Detect which cell encompasses the target text, then output its [X, Y] center coordinate. 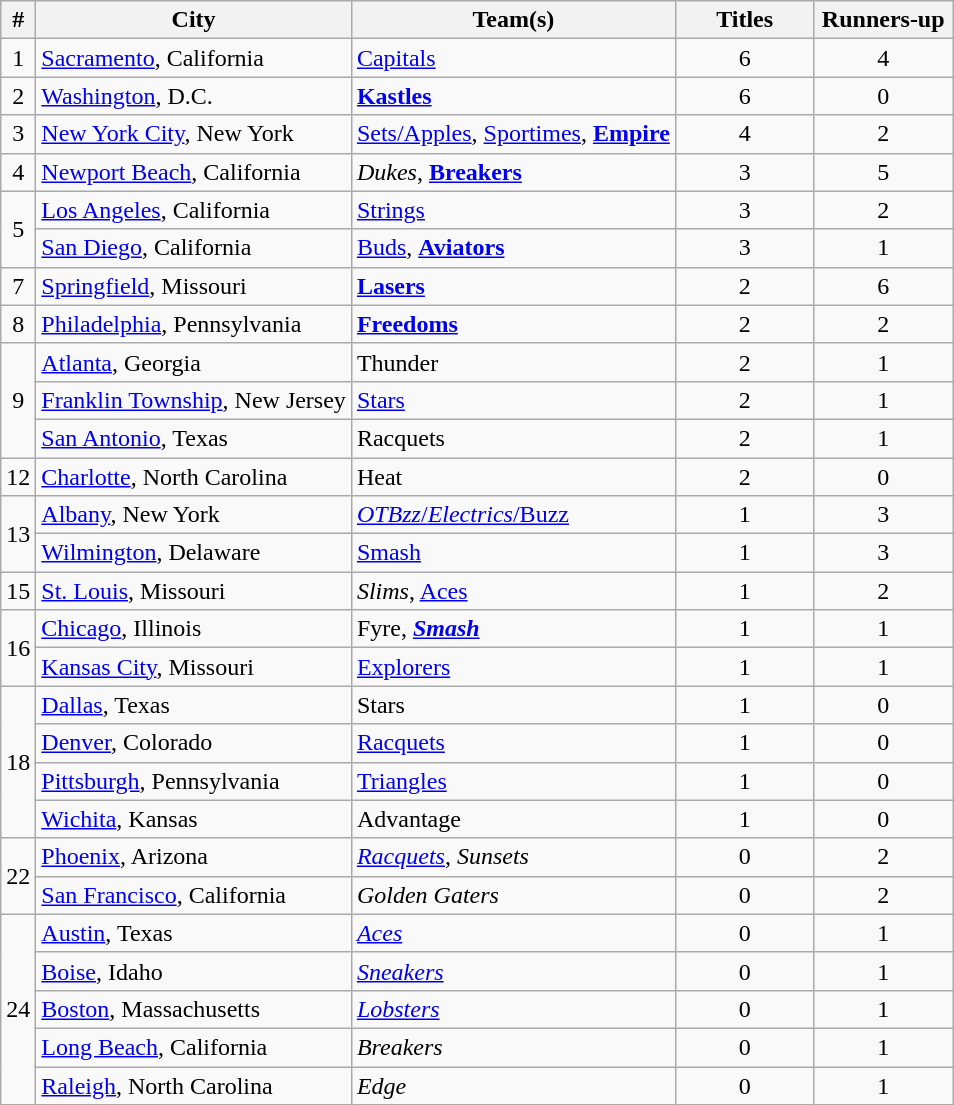
Sacramento, California [194, 58]
City [194, 20]
# [18, 20]
15 [18, 591]
Dukes, Breakers [513, 172]
Titles [744, 20]
Racquets, Sunsets [513, 857]
Dallas, Texas [194, 705]
Pittsburgh, Pennsylvania [194, 781]
Raleigh, North Carolina [194, 1085]
Atlanta, Georgia [194, 362]
Sets/Apples, Sportimes, Empire [513, 134]
Buds, Aviators [513, 248]
24 [18, 1009]
Sneakers [513, 971]
Strings [513, 210]
18 [18, 762]
13 [18, 534]
Wilmington, Delaware [194, 553]
Boston, Massachusetts [194, 1009]
Heat [513, 477]
Wichita, Kansas [194, 819]
San Antonio, Texas [194, 438]
San Diego, California [194, 248]
Charlotte, North Carolina [194, 477]
Albany, New York [194, 515]
Edge [513, 1085]
San Francisco, California [194, 895]
Lasers [513, 286]
Springfield, Missouri [194, 286]
Lobsters [513, 1009]
OTBzz/Electrics/Buzz [513, 515]
Golden Gaters [513, 895]
12 [18, 477]
Triangles [513, 781]
Kansas City, Missouri [194, 667]
Advantage [513, 819]
Kastles [513, 96]
Franklin Township, New Jersey [194, 400]
Los Angeles, California [194, 210]
7 [18, 286]
Boise, Idaho [194, 971]
Freedoms [513, 324]
22 [18, 876]
9 [18, 400]
Long Beach, California [194, 1047]
Breakers [513, 1047]
Philadelphia, Pennsylvania [194, 324]
Austin, Texas [194, 933]
Thunder [513, 362]
New York City, New York [194, 134]
St. Louis, Missouri [194, 591]
Team(s) [513, 20]
Phoenix, Arizona [194, 857]
Washington, D.C. [194, 96]
Slims, Aces [513, 591]
Chicago, Illinois [194, 629]
Aces [513, 933]
8 [18, 324]
16 [18, 648]
Fyre, Smash [513, 629]
Newport Beach, California [194, 172]
Capitals [513, 58]
Runners-up [884, 20]
Smash [513, 553]
Explorers [513, 667]
Denver, Colorado [194, 743]
